Locate the cell with the specified text and output its (X, Y) center coordinate. 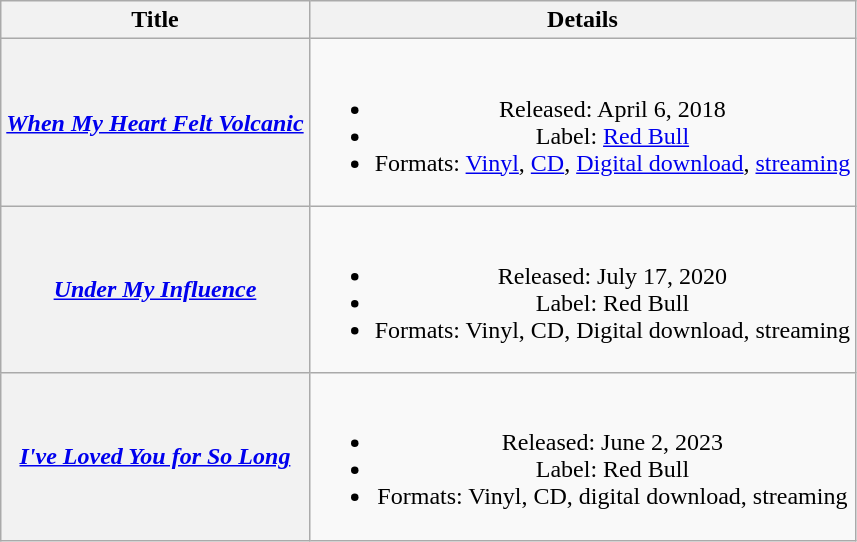
Released: July 17, 2020Label: Red BullFormats: Vinyl, CD, Digital download, streaming (582, 290)
Title (155, 20)
I've Loved You for So Long (155, 456)
Under My Influence (155, 290)
When My Heart Felt Volcanic (155, 122)
Released: April 6, 2018Label: Red BullFormats: Vinyl, CD, Digital download, streaming (582, 122)
Released: June 2, 2023Label: Red BullFormats: Vinyl, CD, digital download, streaming (582, 456)
Details (582, 20)
